From the cell containing the given text, extract its center point as [X, Y] coordinate. 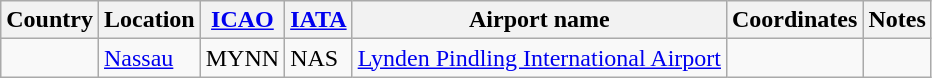
MYNN [242, 58]
Coordinates [794, 20]
Airport name [539, 20]
IATA [319, 20]
Location [149, 20]
Notes [897, 20]
Lynden Pindling International Airport [539, 58]
Country [50, 20]
ICAO [242, 20]
Nassau [149, 58]
NAS [319, 58]
